Locate the cell with the specified text and output its (x, y) center coordinate. 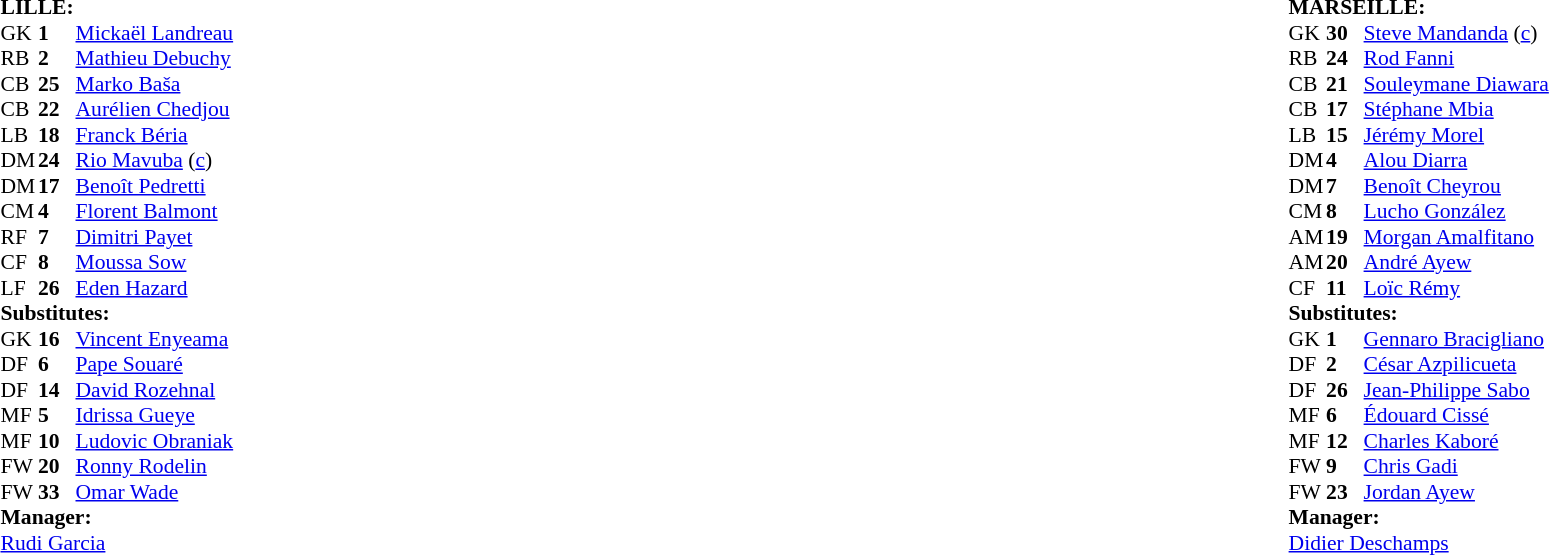
16 (57, 339)
Rio Mavuba (c) (155, 161)
LF (19, 288)
Lucho González (1456, 211)
Morgan Amalfitano (1456, 237)
Loïc Rémy (1456, 288)
14 (57, 390)
Jérémy Morel (1456, 135)
Benoît Pedretti (155, 186)
Steve Mandanda (c) (1456, 33)
Charles Kaboré (1456, 441)
David Rozehnal (155, 390)
33 (57, 492)
9 (1345, 467)
Souleymane Diawara (1456, 84)
Gennaro Bracigliano (1456, 339)
Pape Souaré (155, 365)
Stéphane Mbia (1456, 109)
Moussa Sow (155, 263)
19 (1345, 237)
Mathieu Debuchy (155, 59)
Florent Balmont (155, 211)
Marko Baša (155, 84)
Vincent Enyeama (155, 339)
César Azpilicueta (1456, 365)
Franck Béria (155, 135)
Idrissa Gueye (155, 415)
18 (57, 135)
RF (19, 237)
23 (1345, 492)
André Ayew (1456, 263)
Aurélien Chedjou (155, 109)
Eden Hazard (155, 288)
Rod Fanni (1456, 59)
Omar Wade (155, 492)
5 (57, 415)
Chris Gadi (1456, 467)
Benoît Cheyrou (1456, 186)
22 (57, 109)
12 (1345, 441)
Alou Diarra (1456, 161)
11 (1345, 288)
Édouard Cissé (1456, 415)
Ronny Rodelin (155, 467)
Dimitri Payet (155, 237)
25 (57, 84)
Jordan Ayew (1456, 492)
Jean-Philippe Sabo (1456, 390)
21 (1345, 84)
Ludovic Obraniak (155, 441)
10 (57, 441)
Mickaël Landreau (155, 33)
15 (1345, 135)
30 (1345, 33)
